Output the (x, y) coordinate of the center of the cell containing the given text.  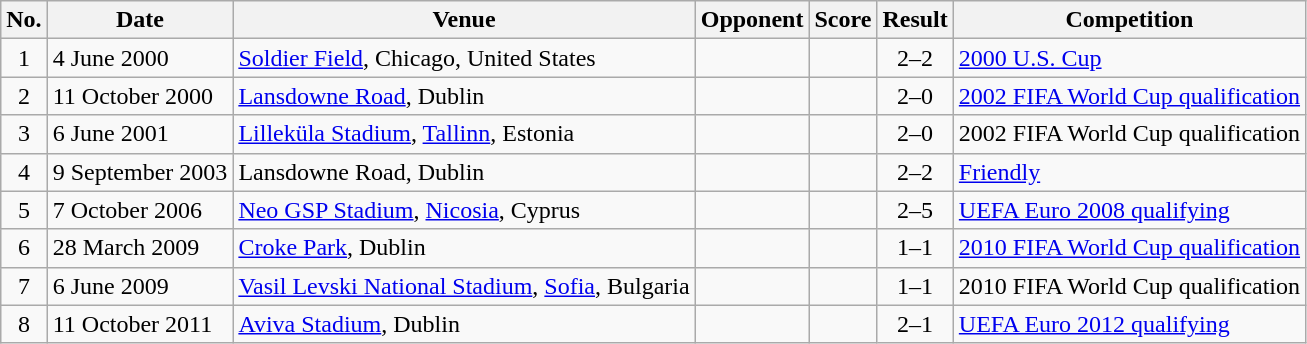
2–5 (915, 210)
9 September 2003 (140, 172)
Vasil Levski National Stadium, Sofia, Bulgaria (464, 286)
4 June 2000 (140, 58)
Neo GSP Stadium, Nicosia, Cyprus (464, 210)
6 (24, 248)
6 June 2009 (140, 286)
2 (24, 96)
11 October 2011 (140, 324)
UEFA Euro 2008 qualifying (1129, 210)
Competition (1129, 20)
7 (24, 286)
No. (24, 20)
7 October 2006 (140, 210)
Score (843, 20)
6 June 2001 (140, 134)
Friendly (1129, 172)
3 (24, 134)
Lilleküla Stadium, Tallinn, Estonia (464, 134)
Result (915, 20)
UEFA Euro 2012 qualifying (1129, 324)
Croke Park, Dublin (464, 248)
4 (24, 172)
5 (24, 210)
28 March 2009 (140, 248)
Soldier Field, Chicago, United States (464, 58)
2000 U.S. Cup (1129, 58)
8 (24, 324)
11 October 2000 (140, 96)
Venue (464, 20)
2–1 (915, 324)
Opponent (752, 20)
Date (140, 20)
1 (24, 58)
Aviva Stadium, Dublin (464, 324)
